Identify which cell holds the provided text, then report its (x, y) central coordinate. 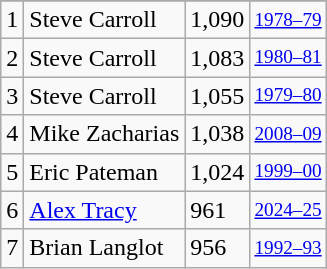
Alex Tracy (104, 210)
961 (218, 210)
1,083 (218, 58)
2 (12, 58)
Brian Langlot (104, 248)
7 (12, 248)
1 (12, 20)
3 (12, 96)
6 (12, 210)
1978–79 (288, 20)
956 (218, 248)
1,090 (218, 20)
Eric Pateman (104, 172)
1980–81 (288, 58)
2008–09 (288, 134)
1992–93 (288, 248)
5 (12, 172)
1,024 (218, 172)
1,038 (218, 134)
Mike Zacharias (104, 134)
4 (12, 134)
1979–80 (288, 96)
2024–25 (288, 210)
1,055 (218, 96)
1999–00 (288, 172)
